Locate the cell with the specified text and output its [X, Y] center coordinate. 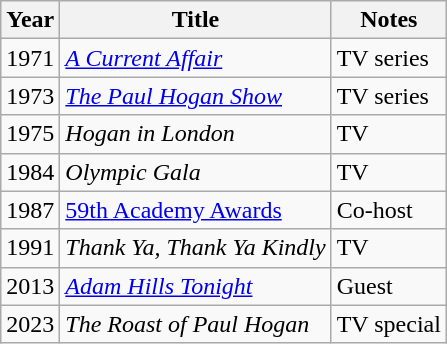
1984 [30, 172]
Co-host [388, 210]
The Paul Hogan Show [196, 96]
Adam Hills Tonight [196, 286]
A Current Affair [196, 58]
Guest [388, 286]
Title [196, 20]
Thank Ya, Thank Ya Kindly [196, 248]
1973 [30, 96]
TV special [388, 324]
1991 [30, 248]
59th Academy Awards [196, 210]
2013 [30, 286]
Hogan in London [196, 134]
1971 [30, 58]
Notes [388, 20]
Olympic Gala [196, 172]
1987 [30, 210]
The Roast of Paul Hogan [196, 324]
2023 [30, 324]
Year [30, 20]
1975 [30, 134]
